Return (x, y) of the center of cell containing provided text 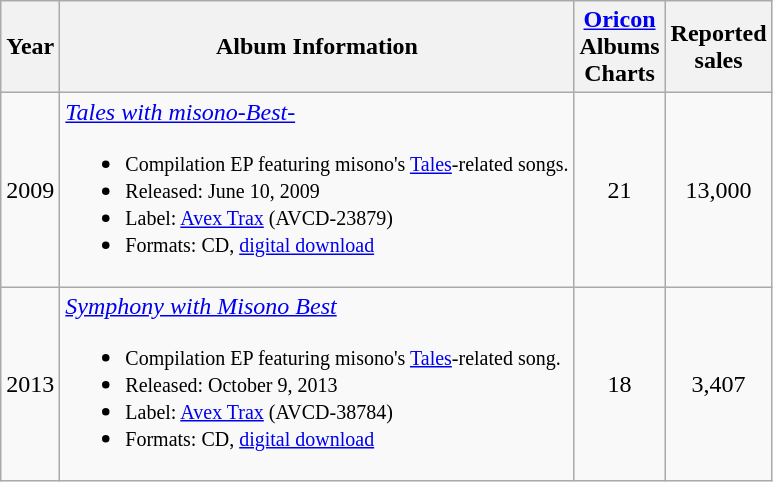
2009 (30, 190)
18 (620, 384)
2013 (30, 384)
Reportedsales (718, 47)
Album Information (317, 47)
21 (620, 190)
Year (30, 47)
OriconAlbumsCharts (620, 47)
13,000 (718, 190)
3,407 (718, 384)
